Identify which cell holds the provided text, then report its [X, Y] central coordinate. 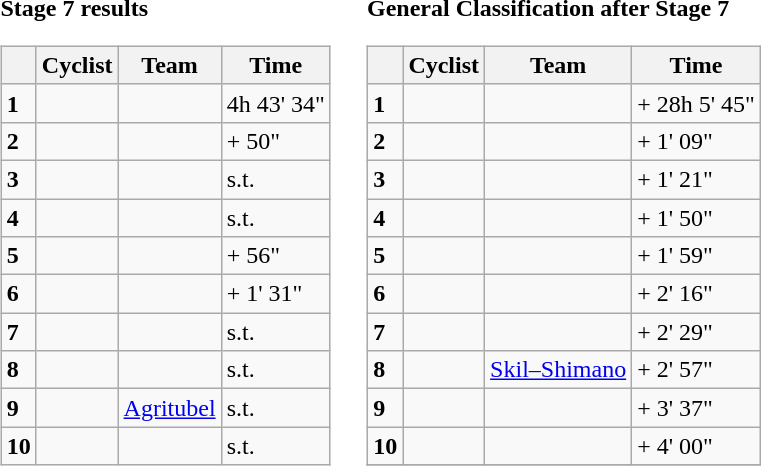
+ 2' 57" [696, 370]
+ 1' 09" [696, 141]
Agritubel [170, 408]
4h 43' 34" [276, 103]
+ 1' 50" [696, 217]
+ 1' 21" [696, 179]
+ 1' 31" [276, 294]
+ 3' 37" [696, 408]
+ 4' 00" [696, 446]
+ 50" [276, 141]
+ 2' 16" [696, 294]
Skil–Shimano [558, 370]
+ 2' 29" [696, 332]
+ 28h 5' 45" [696, 103]
+ 1' 59" [696, 256]
+ 56" [276, 256]
